Scan for the cell matching the given text and deliver its (X, Y) coordinate at center. 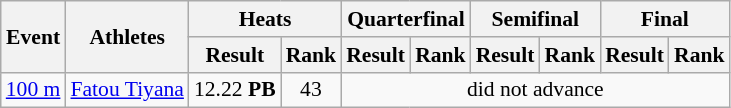
Fatou Tiyana (126, 90)
43 (312, 90)
100 m (34, 90)
Semifinal (536, 19)
Event (34, 36)
Athletes (126, 36)
Final (664, 19)
12.22 PB (235, 90)
Quarterfinal (406, 19)
Heats (265, 19)
did not advance (535, 90)
